For the text-containing cell, return its midpoint in (X, Y) coordinate format. 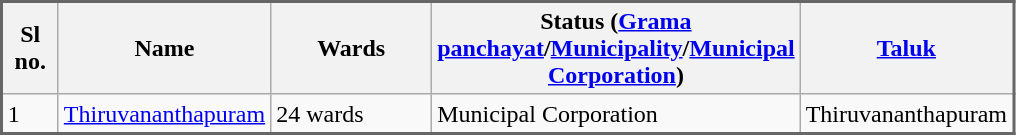
Status (Grama panchayat/Municipality/Municipal Corporation) (616, 48)
Municipal Corporation (616, 114)
1 (30, 114)
Name (164, 48)
Sl no. (30, 48)
Taluk (906, 48)
24 wards (352, 114)
Wards (352, 48)
